Output the [X, Y] coordinate of the center of the cell containing the given text.  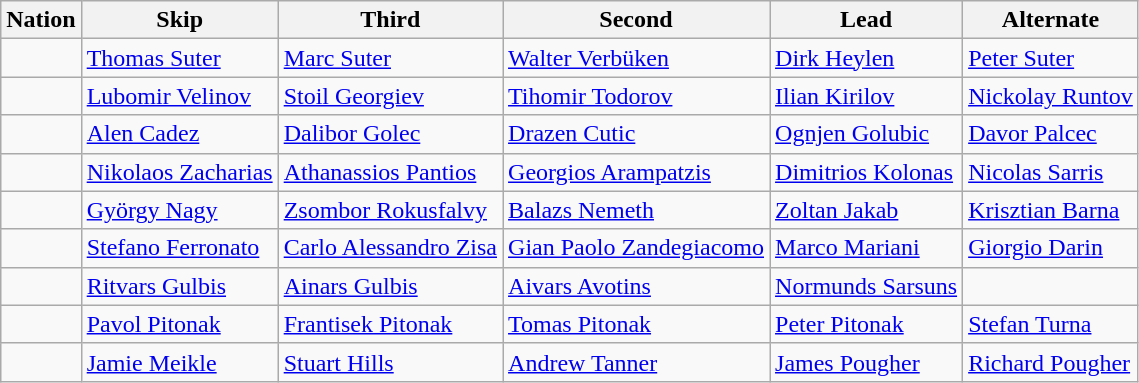
Skip [180, 20]
Jamie Meikle [180, 362]
Stoil Georgiev [390, 96]
Gian Paolo Zandegiacomo [636, 248]
Zoltan Jakab [866, 210]
Dalibor Golec [390, 134]
Frantisek Pitonak [390, 324]
Giorgio Darin [1051, 248]
Pavol Pitonak [180, 324]
Peter Suter [1051, 58]
Georgios Arampatzis [636, 172]
Richard Pougher [1051, 362]
Stuart Hills [390, 362]
Athanassios Pantios [390, 172]
Ognjen Golubic [866, 134]
Marc Suter [390, 58]
Nikolaos Zacharias [180, 172]
Nicolas Sarris [1051, 172]
Third [390, 20]
Drazen Cutic [636, 134]
Second [636, 20]
Alternate [1051, 20]
Ritvars Gulbis [180, 286]
Lubomir Velinov [180, 96]
Thomas Suter [180, 58]
Aivars Avotins [636, 286]
Ilian Kirilov [866, 96]
Krisztian Barna [1051, 210]
Stefano Ferronato [180, 248]
James Pougher [866, 362]
Normunds Sarsuns [866, 286]
Balazs Nemeth [636, 210]
Davor Palcec [1051, 134]
Nation [41, 20]
Dirk Heylen [866, 58]
Nickolay Runtov [1051, 96]
Zsombor Rokusfalvy [390, 210]
Tihomir Todorov [636, 96]
Alen Cadez [180, 134]
Dimitrios Kolonas [866, 172]
Carlo Alessandro Zisa [390, 248]
Tomas Pitonak [636, 324]
Marco Mariani [866, 248]
Ainars Gulbis [390, 286]
Andrew Tanner [636, 362]
Stefan Turna [1051, 324]
Lead [866, 20]
Walter Verbüken [636, 58]
György Nagy [180, 210]
Peter Pitonak [866, 324]
